For the text-containing cell, return its midpoint in (x, y) coordinate format. 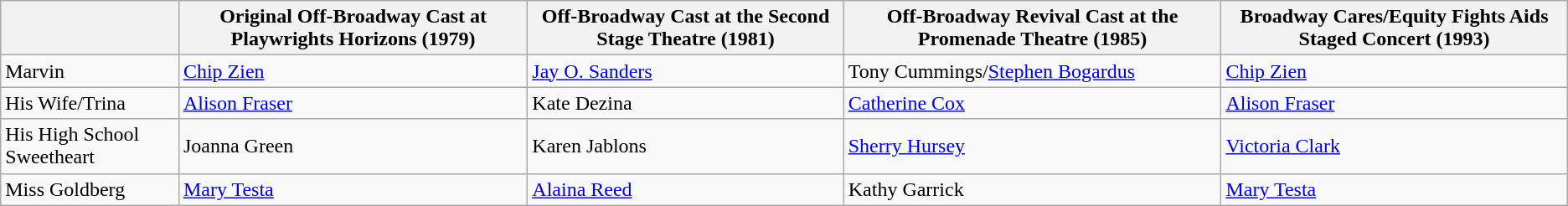
His High School Sweetheart (90, 146)
Off-Broadway Cast at the Second Stage Theatre (1981) (685, 28)
Kathy Garrick (1032, 189)
Marvin (90, 71)
Kate Dezina (685, 103)
Miss Goldberg (90, 189)
Broadway Cares/Equity Fights Aids Staged Concert (1993) (1394, 28)
Sherry Hursey (1032, 146)
Joanna Green (353, 146)
Victoria Clark (1394, 146)
Catherine Cox (1032, 103)
Jay O. Sanders (685, 71)
Alaina Reed (685, 189)
Tony Cummings/Stephen Bogardus (1032, 71)
His Wife/Trina (90, 103)
Karen Jablons (685, 146)
Off-Broadway Revival Cast at the Promenade Theatre (1985) (1032, 28)
Original Off-Broadway Cast at Playwrights Horizons (1979) (353, 28)
